Find where the given text appears and provide that cell's center as [x, y] coordinate. 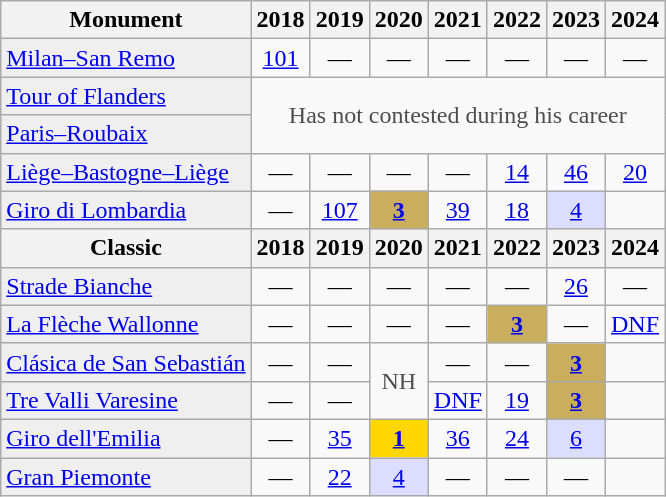
Gran Piemonte [126, 477]
39 [458, 210]
46 [576, 172]
Classic [126, 248]
22 [340, 477]
Liège–Bastogne–Liège [126, 172]
La Flèche Wallonne [126, 324]
Giro di Lombardia [126, 210]
Tre Valli Varesine [126, 400]
19 [516, 400]
Tour of Flanders [126, 96]
107 [340, 210]
Giro dell'Emilia [126, 438]
20 [634, 172]
Clásica de San Sebastián [126, 362]
Monument [126, 20]
Paris–Roubaix [126, 134]
Has not contested during his career [458, 115]
Strade Bianche [126, 286]
24 [516, 438]
14 [516, 172]
101 [280, 58]
NH [398, 381]
Milan–San Remo [126, 58]
6 [576, 438]
18 [516, 210]
1 [398, 438]
36 [458, 438]
26 [576, 286]
35 [340, 438]
